Identify which cell holds the provided text, then report its (X, Y) central coordinate. 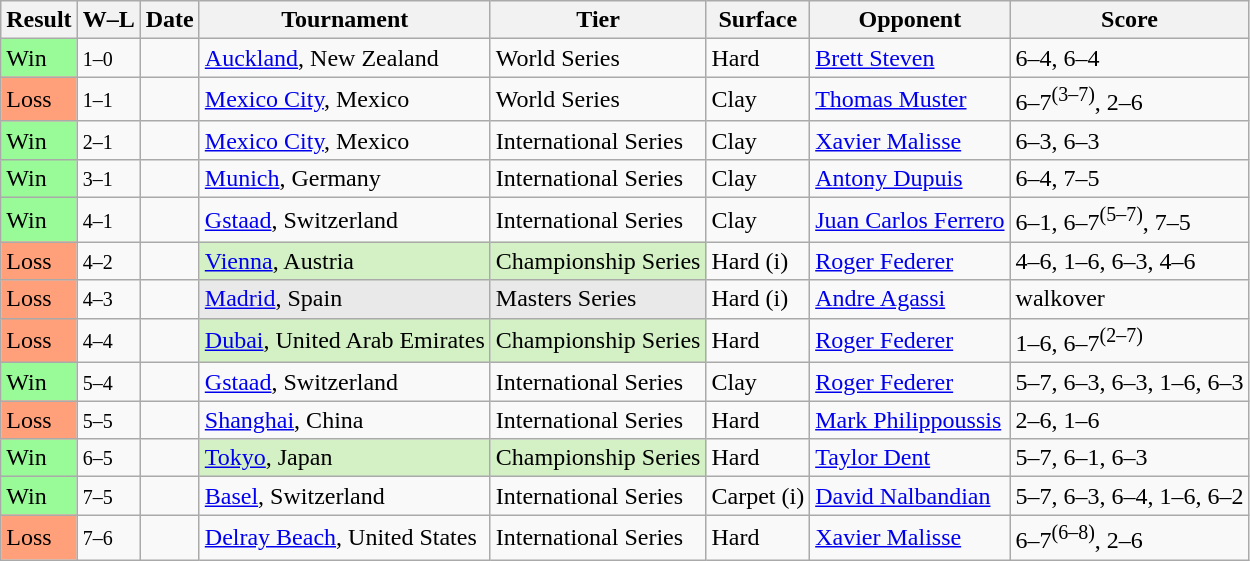
6–7(3–7), 2–6 (1130, 100)
3–1 (108, 178)
1–6, 6–7(2–7) (1130, 340)
4–3 (108, 299)
Thomas Muster (910, 100)
Score (1130, 20)
2–1 (108, 140)
Surface (758, 20)
6–1, 6–7(5–7), 7–5 (1130, 220)
5–4 (108, 382)
4–1 (108, 220)
Shanghai, China (344, 420)
Antony Dupuis (910, 178)
4–4 (108, 340)
Juan Carlos Ferrero (910, 220)
David Nalbandian (910, 496)
Madrid, Spain (344, 299)
Andre Agassi (910, 299)
4–2 (108, 261)
6–4, 6–4 (1130, 58)
1–0 (108, 58)
1–1 (108, 100)
Munich, Germany (344, 178)
7–6 (108, 538)
Tokyo, Japan (344, 458)
5–5 (108, 420)
Opponent (910, 20)
5–7, 6–3, 6–4, 1–6, 6–2 (1130, 496)
Taylor Dent (910, 458)
6–4, 7–5 (1130, 178)
Result (39, 20)
6–7(6–8), 2–6 (1130, 538)
Tournament (344, 20)
Mark Philippoussis (910, 420)
Auckland, New Zealand (344, 58)
6–5 (108, 458)
5–7, 6–1, 6–3 (1130, 458)
Dubai, United Arab Emirates (344, 340)
walkover (1130, 299)
Masters Series (598, 299)
5–7, 6–3, 6–3, 1–6, 6–3 (1130, 382)
Date (170, 20)
Basel, Switzerland (344, 496)
Delray Beach, United States (344, 538)
Carpet (i) (758, 496)
W–L (108, 20)
7–5 (108, 496)
4–6, 1–6, 6–3, 4–6 (1130, 261)
Vienna, Austria (344, 261)
6–3, 6–3 (1130, 140)
2–6, 1–6 (1130, 420)
Brett Steven (910, 58)
Tier (598, 20)
